Pinpoint the cell where the given text exists, returning its [X, Y] midpoint coordinate. 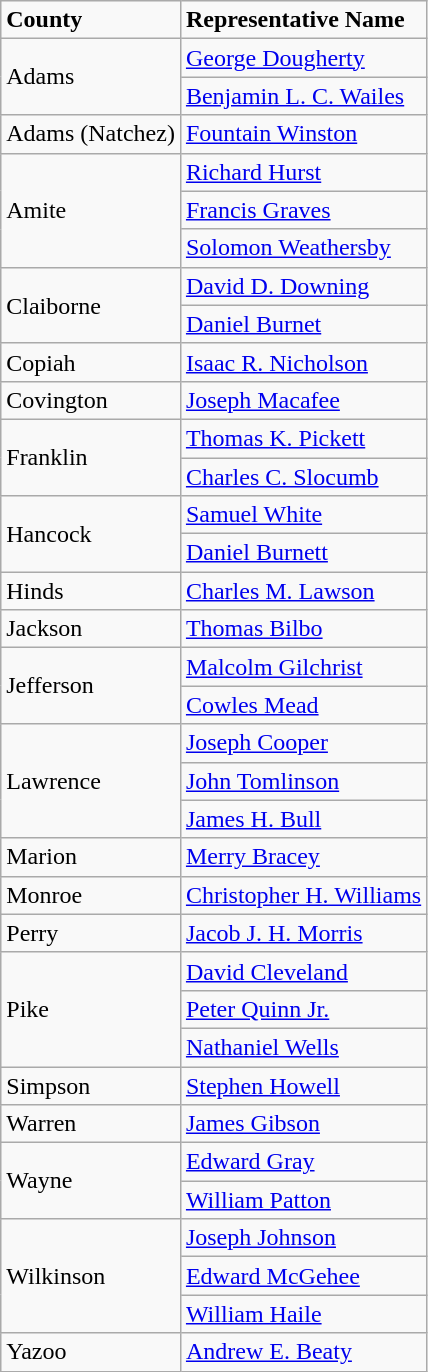
Covington [91, 400]
William Haile [303, 1314]
James H. Bull [303, 819]
Samuel White [303, 515]
Benjamin L. C. Wailes [303, 96]
Wayne [91, 1181]
Malcolm Gilchrist [303, 667]
Cowles Mead [303, 705]
Representative Name [303, 20]
Charles C. Slocumb [303, 477]
Simpson [91, 1085]
William Patton [303, 1200]
David Cleveland [303, 971]
Daniel Burnett [303, 553]
Edward Gray [303, 1162]
Adams [91, 77]
Fountain Winston [303, 134]
Copiah [91, 362]
Christopher H. Williams [303, 895]
Lawrence [91, 781]
Isaac R. Nicholson [303, 362]
Joseph Cooper [303, 743]
County [91, 20]
David D. Downing [303, 286]
Warren [91, 1124]
John Tomlinson [303, 781]
Peter Quinn Jr. [303, 1009]
Pike [91, 1009]
Nathaniel Wells [303, 1047]
Perry [91, 933]
Jefferson [91, 686]
Joseph Johnson [303, 1238]
Adams (Natchez) [91, 134]
Jackson [91, 629]
Franklin [91, 457]
Monroe [91, 895]
Joseph Macafee [303, 400]
Merry Bracey [303, 857]
Stephen Howell [303, 1085]
Edward McGehee [303, 1276]
Andrew E. Beaty [303, 1352]
Wilkinson [91, 1276]
Richard Hurst [303, 172]
Thomas Bilbo [303, 629]
Francis Graves [303, 210]
James Gibson [303, 1124]
Claiborne [91, 305]
George Dougherty [303, 58]
Amite [91, 210]
Charles M. Lawson [303, 591]
Daniel Burnet [303, 324]
Solomon Weathersby [303, 248]
Hancock [91, 534]
Jacob J. H. Morris [303, 933]
Thomas K. Pickett [303, 438]
Yazoo [91, 1352]
Marion [91, 857]
Hinds [91, 591]
